Find where the given text appears and provide that cell's center as [x, y] coordinate. 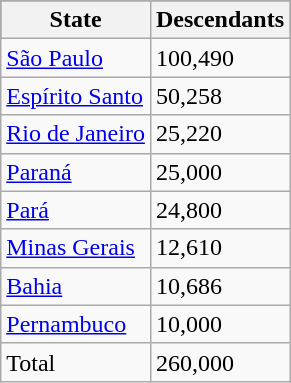
Paraná [76, 172]
São Paulo [76, 58]
12,610 [220, 248]
50,258 [220, 96]
100,490 [220, 58]
Bahia [76, 286]
Rio de Janeiro [76, 134]
State [76, 20]
10,686 [220, 286]
24,800 [220, 210]
25,220 [220, 134]
Minas Gerais [76, 248]
260,000 [220, 362]
Espírito Santo [76, 96]
Descendants [220, 20]
Pernambuco [76, 324]
10,000 [220, 324]
25,000 [220, 172]
Pará [76, 210]
Total [76, 362]
